Locate the cell with the specified text and output its [X, Y] center coordinate. 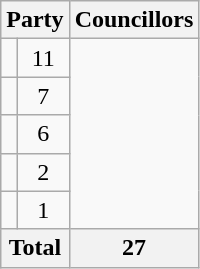
2 [43, 172]
11 [43, 58]
Party [35, 20]
1 [43, 210]
27 [134, 248]
7 [43, 96]
Councillors [134, 20]
Total [35, 248]
6 [43, 134]
